Extract the [x, y] coordinate from the center of the cell holding the provided text.  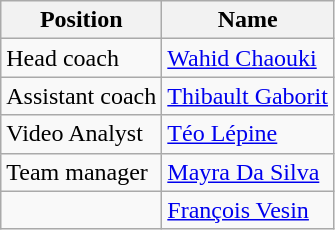
Téo Lépine [248, 134]
François Vesin [248, 210]
Head coach [82, 58]
Video Analyst [82, 134]
Thibault Gaborit [248, 96]
Name [248, 20]
Team manager [82, 172]
Assistant coach [82, 96]
Mayra Da Silva [248, 172]
Wahid Chaouki [248, 58]
Position [82, 20]
